Identify which cell holds the provided text, then report its [X, Y] central coordinate. 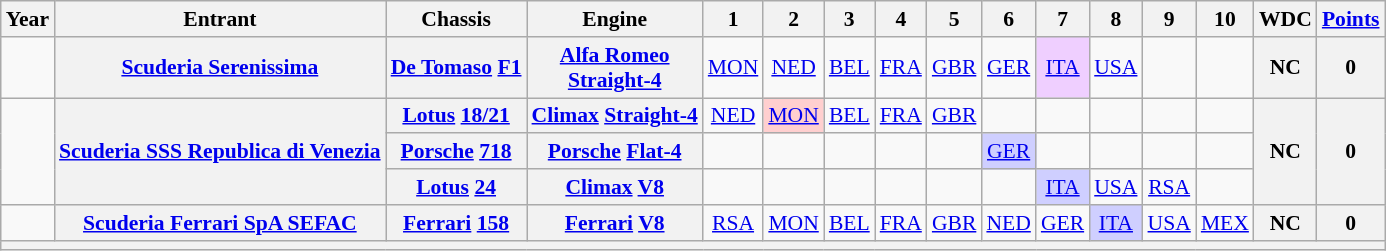
Climax Straight-4 [615, 116]
WDC [1286, 19]
Ferrari V8 [615, 223]
Lotus 24 [456, 187]
7 [1062, 19]
Ferrari 158 [456, 223]
Alfa RomeoStraight-4 [615, 68]
2 [794, 19]
Lotus 18/21 [456, 116]
4 [901, 19]
MEX [1225, 223]
9 [1170, 19]
Entrant [220, 19]
Scuderia Ferrari SpA SEFAC [220, 223]
Year [28, 19]
Scuderia Serenissima [220, 68]
6 [1008, 19]
De Tomaso F1 [456, 68]
1 [734, 19]
Porsche 718 [456, 152]
8 [1116, 19]
5 [954, 19]
10 [1225, 19]
Porsche Flat-4 [615, 152]
3 [850, 19]
Engine [615, 19]
Climax V8 [615, 187]
Points [1351, 19]
Chassis [456, 19]
Scuderia SSS Republica di Venezia [220, 152]
